Return the (X, Y) coordinate for the center point of the cell that contains the specified text.  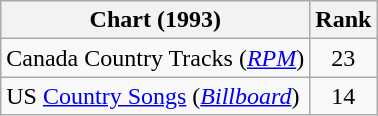
Canada Country Tracks (RPM) (156, 58)
Rank (344, 20)
Chart (1993) (156, 20)
14 (344, 96)
23 (344, 58)
US Country Songs (Billboard) (156, 96)
